Return [x, y] of the center of cell containing provided text 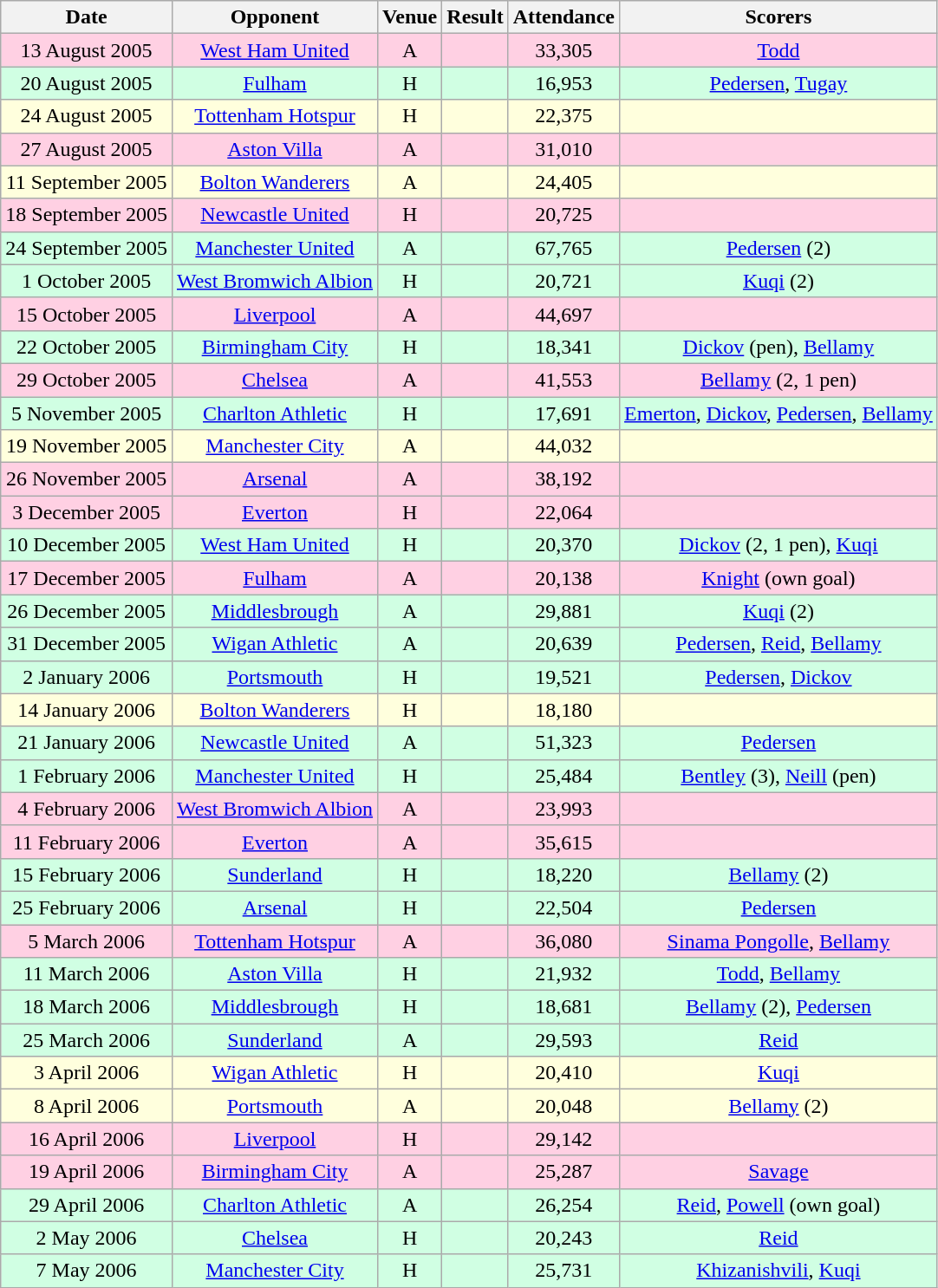
18 March 2006 [87, 1007]
16 April 2006 [87, 1139]
22 October 2005 [87, 347]
26 November 2005 [87, 479]
Savage [778, 1172]
19,521 [563, 677]
20 August 2005 [87, 83]
Scorers [778, 17]
19 November 2005 [87, 446]
4 February 2006 [87, 809]
31,010 [563, 149]
21,932 [563, 974]
67,765 [563, 248]
2 January 2006 [87, 677]
29,142 [563, 1139]
Pedersen, Reid, Bellamy [778, 644]
41,553 [563, 380]
20,721 [563, 281]
20,370 [563, 545]
7 May 2006 [87, 1271]
3 April 2006 [87, 1073]
13 August 2005 [87, 50]
Todd, Bellamy [778, 974]
20,410 [563, 1073]
Knight (own goal) [778, 578]
26 December 2005 [87, 611]
25 February 2006 [87, 907]
25,287 [563, 1172]
Venue [410, 17]
15 October 2005 [87, 314]
29 April 2006 [87, 1205]
17 December 2005 [87, 578]
17,691 [563, 413]
18,681 [563, 1007]
Reid, Powell (own goal) [778, 1205]
8 April 2006 [87, 1106]
20,048 [563, 1106]
44,697 [563, 314]
20,243 [563, 1238]
24 August 2005 [87, 116]
Sinama Pongolle, Bellamy [778, 940]
29,881 [563, 611]
16,953 [563, 83]
Bentley (3), Neill (pen) [778, 776]
20,725 [563, 215]
33,305 [563, 50]
15 February 2006 [87, 875]
Bellamy (2), Pedersen [778, 1007]
35,615 [563, 842]
21 January 2006 [87, 743]
31 December 2005 [87, 644]
1 October 2005 [87, 281]
25 March 2006 [87, 1040]
19 April 2006 [87, 1172]
Opponent [274, 17]
20,138 [563, 578]
Bellamy (2, 1 pen) [778, 380]
Pedersen (2) [778, 248]
5 March 2006 [87, 940]
22,064 [563, 512]
Dickov (pen), Bellamy [778, 347]
Emerton, Dickov, Pedersen, Bellamy [778, 413]
29 October 2005 [87, 380]
Attendance [563, 17]
23,993 [563, 809]
Khizanishvili, Kuqi [778, 1271]
24 September 2005 [87, 248]
Kuqi [778, 1073]
Dickov (2, 1 pen), Kuqi [778, 545]
Pedersen, Dickov [778, 677]
Date [87, 17]
3 December 2005 [87, 512]
27 August 2005 [87, 149]
Pedersen, Tugay [778, 83]
18,220 [563, 875]
29,593 [563, 1040]
51,323 [563, 743]
14 January 2006 [87, 710]
Result [475, 17]
18,341 [563, 347]
11 February 2006 [87, 842]
22,375 [563, 116]
38,192 [563, 479]
26,254 [563, 1205]
2 May 2006 [87, 1238]
10 December 2005 [87, 545]
44,032 [563, 446]
Todd [778, 50]
36,080 [563, 940]
11 March 2006 [87, 974]
20,639 [563, 644]
18,180 [563, 710]
25,484 [563, 776]
25,731 [563, 1271]
24,405 [563, 182]
22,504 [563, 907]
11 September 2005 [87, 182]
5 November 2005 [87, 413]
1 February 2006 [87, 776]
18 September 2005 [87, 215]
